Search for the cell housing the specified text and yield its [X, Y] center coordinate. 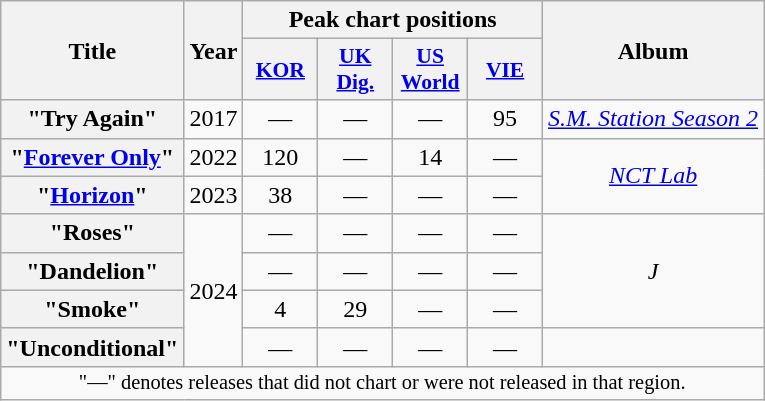
Album [654, 50]
"Unconditional" [92, 347]
14 [430, 157]
KOR [280, 70]
VIE [506, 70]
38 [280, 195]
S.M. Station Season 2 [654, 119]
"Try Again" [92, 119]
Year [214, 50]
4 [280, 309]
NCT Lab [654, 176]
120 [280, 157]
"Forever Only" [92, 157]
UK Dig. [356, 70]
USWorld [430, 70]
"—" denotes releases that did not chart or were not released in that region. [382, 383]
Title [92, 50]
2022 [214, 157]
2024 [214, 290]
"Horizon" [92, 195]
"Dandelion" [92, 271]
2023 [214, 195]
2017 [214, 119]
Peak chart positions [393, 20]
"Roses" [92, 233]
J [654, 271]
29 [356, 309]
95 [506, 119]
"Smoke" [92, 309]
